Provide the (x, y) coordinate of the cell's center where the given text is located.  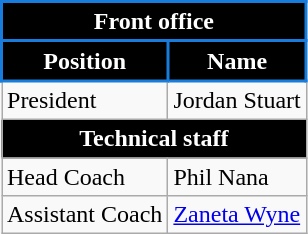
Jordan Stuart (237, 100)
Phil Nana (237, 177)
Front office (154, 22)
Name (237, 61)
Assistant Coach (85, 215)
Technical staff (154, 138)
President (85, 100)
Head Coach (85, 177)
Position (85, 61)
Zaneta Wyne (237, 215)
